Locate the cell with the specified text and output its (X, Y) center coordinate. 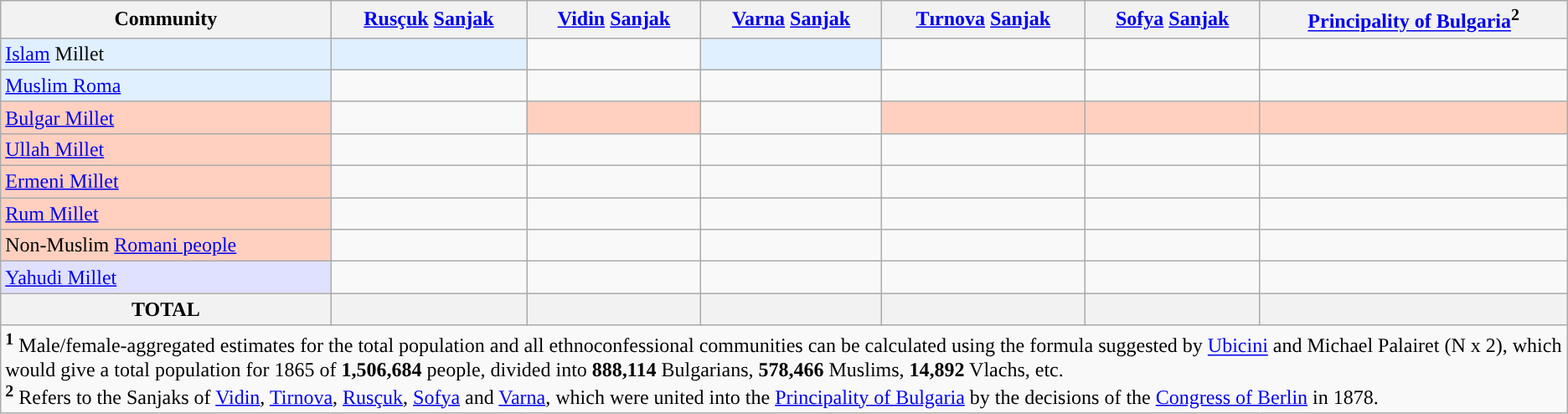
Principality of Bulgaria2 (1414, 20)
Rum Millet (166, 214)
Bulgar Millet (166, 117)
Vidin Sanjak (614, 20)
Muslim Roma (166, 85)
Non-Muslim Romani people (166, 246)
TOTAL (166, 309)
Ullah Millet (166, 149)
Yahudi Millet (166, 277)
Community (166, 20)
Tırnova Sanjak (983, 20)
Rusçuk Sanjak (429, 20)
Varna Sanjak (791, 20)
Ermeni Millet (166, 182)
Sofya Sanjak (1173, 20)
Islam Millet (166, 54)
